Search for the cell housing the specified text and yield its (X, Y) center coordinate. 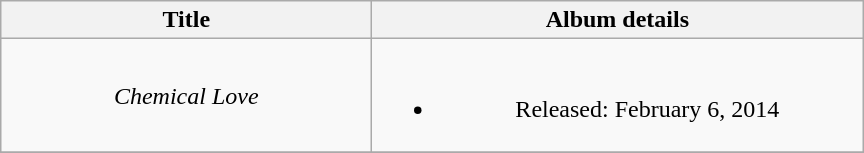
Released: February 6, 2014 (618, 96)
Chemical Love (186, 96)
Title (186, 20)
Album details (618, 20)
